Locate the cell with the specified text and output its [x, y] center coordinate. 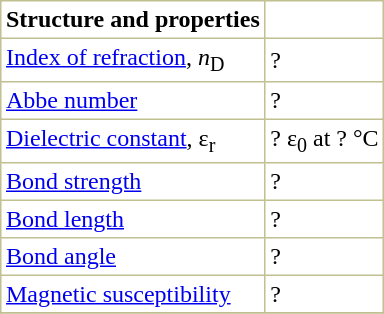
Bond angle [133, 257]
Structure and properties [133, 20]
Magnetic susceptibility [133, 295]
Bond length [133, 220]
Index of refraction, nD [133, 60]
Abbe number [133, 101]
Dielectric constant, εr [133, 142]
? ε0 at ? °C [324, 142]
Bond strength [133, 182]
